Search for the cell housing the specified text and yield its (x, y) center coordinate. 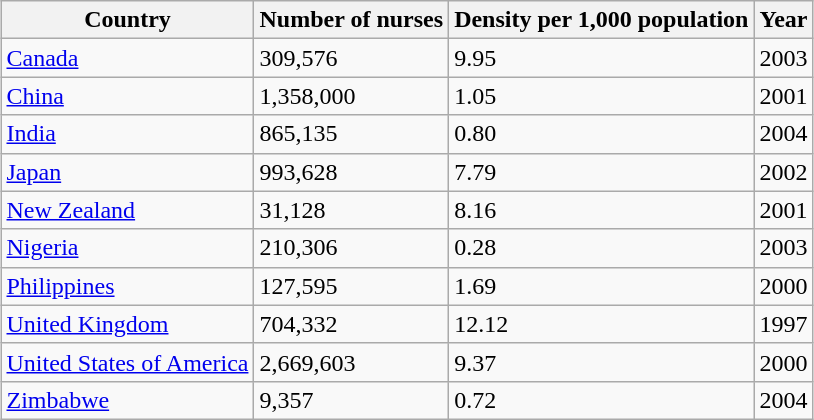
1.69 (602, 286)
United States of America (128, 362)
2002 (784, 172)
7.79 (602, 172)
Japan (128, 172)
9.95 (602, 58)
India (128, 134)
2,669,603 (352, 362)
127,595 (352, 286)
Year (784, 20)
8.16 (602, 210)
0.72 (602, 400)
31,128 (352, 210)
United Kingdom (128, 324)
704,332 (352, 324)
865,135 (352, 134)
Density per 1,000 population (602, 20)
Zimbabwe (128, 400)
993,628 (352, 172)
0.80 (602, 134)
210,306 (352, 248)
1.05 (602, 96)
1997 (784, 324)
Number of nurses (352, 20)
Country (128, 20)
Nigeria (128, 248)
12.12 (602, 324)
Canada (128, 58)
309,576 (352, 58)
New Zealand (128, 210)
Philippines (128, 286)
9.37 (602, 362)
0.28 (602, 248)
9,357 (352, 400)
China (128, 96)
1,358,000 (352, 96)
